Find where the given text appears and provide that cell's center as (x, y) coordinate. 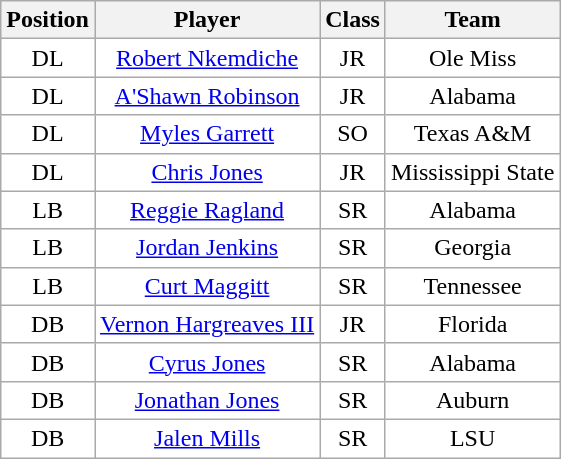
Tennessee (472, 286)
Georgia (472, 248)
Jonathan Jones (206, 400)
Robert Nkemdiche (206, 58)
Texas A&M (472, 134)
Auburn (472, 400)
Cyrus Jones (206, 362)
Mississippi State (472, 172)
LSU (472, 438)
Jordan Jenkins (206, 248)
Florida (472, 324)
Ole Miss (472, 58)
Jalen Mills (206, 438)
Team (472, 20)
Vernon Hargreaves III (206, 324)
Position (48, 20)
Myles Garrett (206, 134)
A'Shawn Robinson (206, 96)
Reggie Ragland (206, 210)
Class (353, 20)
SO (353, 134)
Player (206, 20)
Chris Jones (206, 172)
Curt Maggitt (206, 286)
